Capture the cell that displays the provided text and extract its (x, y) central coordinate. 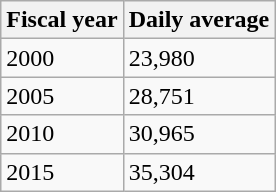
30,965 (199, 134)
Fiscal year (62, 20)
2010 (62, 134)
Daily average (199, 20)
35,304 (199, 172)
28,751 (199, 96)
2000 (62, 58)
2005 (62, 96)
23,980 (199, 58)
2015 (62, 172)
